Identify which cell holds the provided text, then report its (x, y) central coordinate. 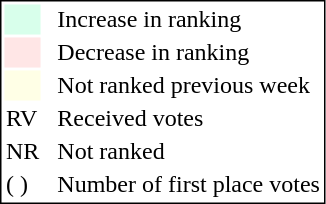
Increase in ranking (189, 19)
Number of first place votes (189, 185)
NR (22, 151)
Not ranked previous week (189, 85)
Not ranked (189, 151)
RV (22, 119)
Received votes (189, 119)
Decrease in ranking (189, 53)
( ) (22, 185)
